Find where the given text appears and provide that cell's center as (X, Y) coordinate. 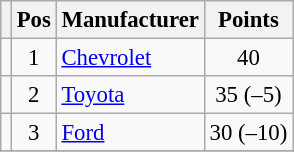
40 (248, 58)
Ford (130, 133)
1 (34, 58)
3 (34, 133)
Manufacturer (130, 20)
2 (34, 95)
Chevrolet (130, 58)
Toyota (130, 95)
35 (–5) (248, 95)
Points (248, 20)
30 (–10) (248, 133)
Pos (34, 20)
